Search for the cell housing the specified text and yield its [x, y] center coordinate. 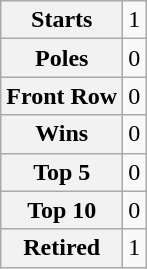
Front Row [62, 96]
Starts [62, 20]
Top 5 [62, 172]
Top 10 [62, 210]
Retired [62, 248]
Wins [62, 134]
Poles [62, 58]
